For the text-containing cell, return its midpoint in [x, y] coordinate format. 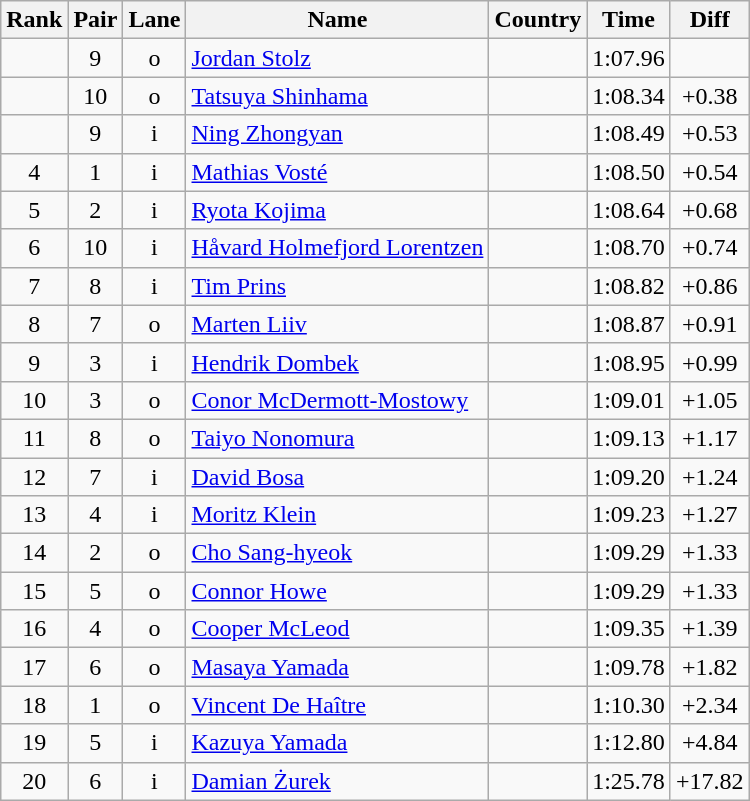
1:08.49 [629, 134]
Time [629, 20]
+0.91 [710, 324]
1:09.20 [629, 477]
16 [34, 629]
Damian Żurek [338, 781]
1:08.87 [629, 324]
Masaya Yamada [338, 667]
+0.53 [710, 134]
1:08.70 [629, 248]
Cooper McLeod [338, 629]
+0.68 [710, 210]
1:09.13 [629, 438]
15 [34, 591]
1:07.96 [629, 58]
1:09.35 [629, 629]
1:25.78 [629, 781]
Jordan Stolz [338, 58]
Ning Zhongyan [338, 134]
Lane [154, 20]
+17.82 [710, 781]
Cho Sang-hyeok [338, 553]
1:09.23 [629, 515]
+1.24 [710, 477]
+1.05 [710, 400]
19 [34, 743]
+2.34 [710, 705]
1:09.78 [629, 667]
Kazuya Yamada [338, 743]
Tatsuya Shinhama [338, 96]
+4.84 [710, 743]
1:10.30 [629, 705]
1:08.34 [629, 96]
11 [34, 438]
1:08.50 [629, 172]
18 [34, 705]
Country [538, 20]
13 [34, 515]
Tim Prins [338, 286]
+0.54 [710, 172]
+1.27 [710, 515]
+1.82 [710, 667]
1:09.01 [629, 400]
14 [34, 553]
1:08.64 [629, 210]
1:12.80 [629, 743]
Hendrik Dombek [338, 362]
+0.38 [710, 96]
Rank [34, 20]
Vincent De Haître [338, 705]
1:08.82 [629, 286]
+1.17 [710, 438]
Moritz Klein [338, 515]
Mathias Vosté [338, 172]
Marten Liiv [338, 324]
Connor Howe [338, 591]
David Bosa [338, 477]
Taiyo Nonomura [338, 438]
1:08.95 [629, 362]
Håvard Holmefjord Lorentzen [338, 248]
+0.86 [710, 286]
+0.74 [710, 248]
Pair [96, 20]
Name [338, 20]
20 [34, 781]
17 [34, 667]
Conor McDermott-Mostowy [338, 400]
12 [34, 477]
+0.99 [710, 362]
+1.39 [710, 629]
Ryota Kojima [338, 210]
Diff [710, 20]
